Identify which cell holds the provided text, then report its (x, y) central coordinate. 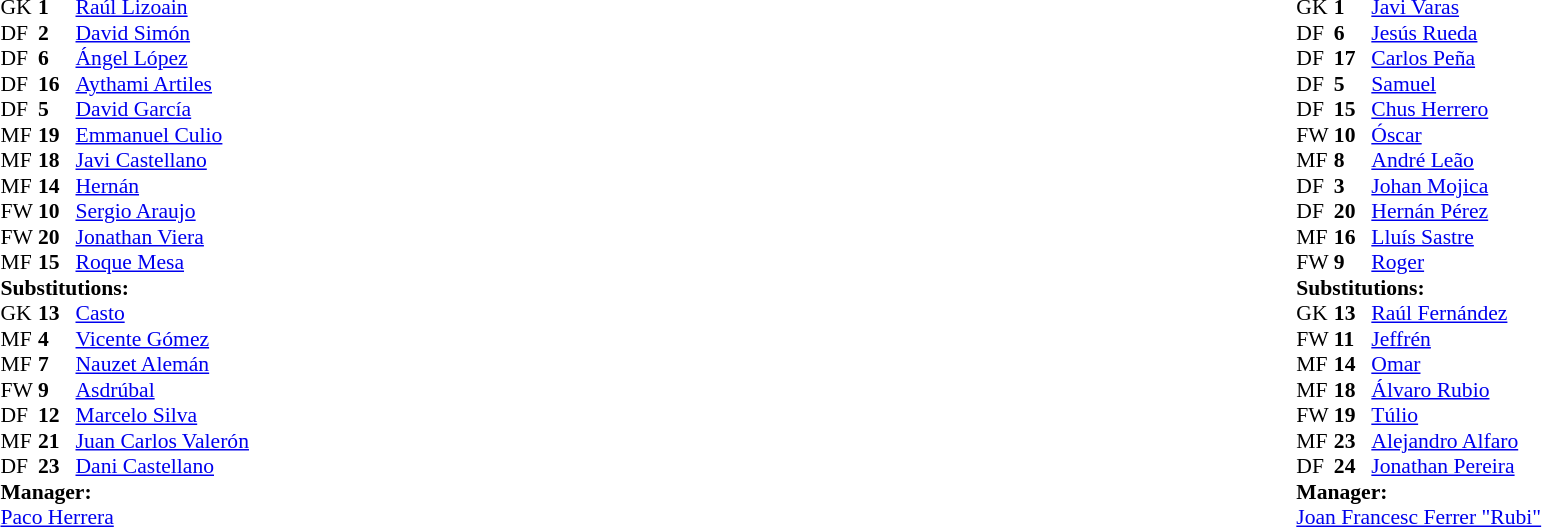
Javi Castellano (162, 161)
11 (1353, 339)
3 (1353, 186)
Nauzet Alemán (162, 365)
12 (57, 415)
André Leão (1456, 161)
Alejandro Alfaro (1456, 441)
Roger (1456, 263)
Ángel López (162, 59)
Johan Mojica (1456, 186)
Lluís Sastre (1456, 237)
4 (57, 339)
Chus Herrero (1456, 109)
Álvaro Rubio (1456, 390)
Casto (162, 313)
Sergio Araujo (162, 211)
Aythami Artiles (162, 84)
Óscar (1456, 135)
2 (57, 33)
Dani Castellano (162, 467)
David Simón (162, 33)
David García (162, 109)
Jesús Rueda (1456, 33)
Samuel (1456, 84)
Vicente Gómez (162, 339)
24 (1353, 467)
7 (57, 365)
17 (1353, 59)
8 (1353, 161)
Jonathan Viera (162, 237)
Marcelo Silva (162, 415)
Juan Carlos Valerón (162, 441)
Túlio (1456, 415)
Jeffrén (1456, 339)
Hernán Pérez (1456, 211)
Jonathan Pereira (1456, 467)
Omar (1456, 365)
Carlos Peña (1456, 59)
21 (57, 441)
Hernán (162, 186)
Emmanuel Culio (162, 135)
Asdrúbal (162, 390)
Raúl Fernández (1456, 313)
Roque Mesa (162, 263)
